Provide the (X, Y) coordinate of the cell's center where the given text is located.  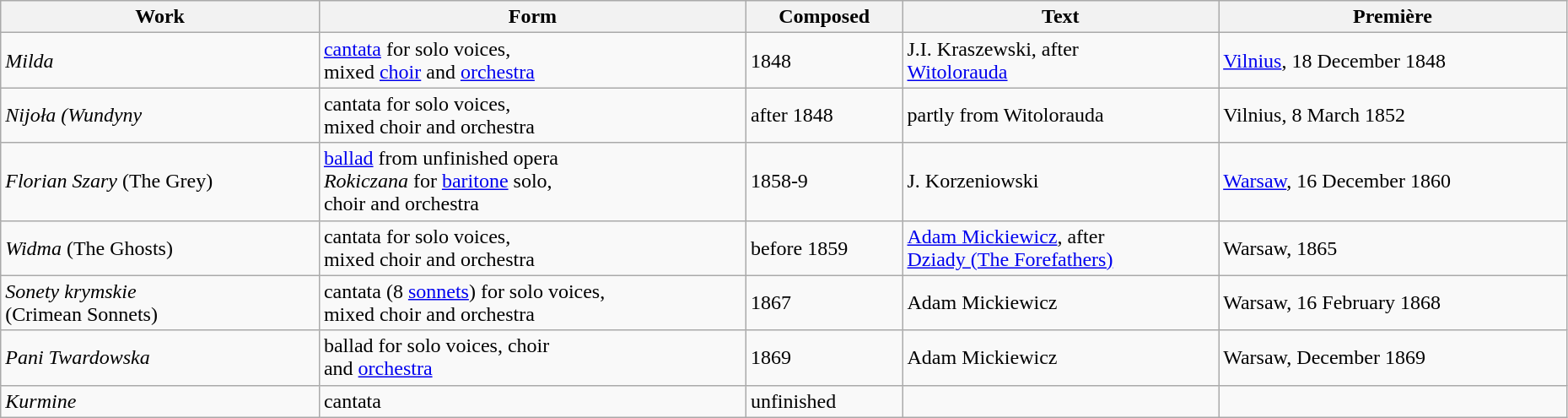
J. Korzeniowski (1061, 182)
Work (160, 17)
Adam Mickiewicz, afterDziady (The Forefathers) (1061, 248)
1848 (824, 61)
ballad from unfinished operaRokiczana for baritone solo,choir and orchestra (532, 182)
Warsaw, 16 February 1868 (1393, 302)
1867 (824, 302)
after 1848 (824, 115)
Warsaw, December 1869 (1393, 358)
Sonety krymskie(Crimean Sonnets) (160, 302)
1869 (824, 358)
Form (532, 17)
Warsaw, 16 December 1860 (1393, 182)
Warsaw, 1865 (1393, 248)
Widma (The Ghosts) (160, 248)
cantata (532, 401)
J.I. Kraszewski, afterWitolorauda (1061, 61)
1858-9 (824, 182)
ballad for solo voices, choirand orchestra (532, 358)
Composed (824, 17)
Text (1061, 17)
Première (1393, 17)
partly from Witolorauda (1061, 115)
Nijoła (Wundyny (160, 115)
Vilnius, 8 March 1852 (1393, 115)
before 1859 (824, 248)
Pani Twardowska (160, 358)
Vilnius, 18 December 1848 (1393, 61)
cantata (8 sonnets) for solo voices,mixed choir and orchestra (532, 302)
Milda (160, 61)
unfinished (824, 401)
Florian Szary (The Grey) (160, 182)
Kurmine (160, 401)
